For the text-containing cell, return its midpoint in [X, Y] coordinate format. 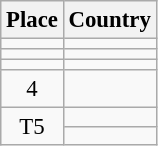
Place [32, 20]
Country [110, 20]
T5 [32, 127]
4 [32, 89]
